Identify which cell holds the provided text, then report its (x, y) central coordinate. 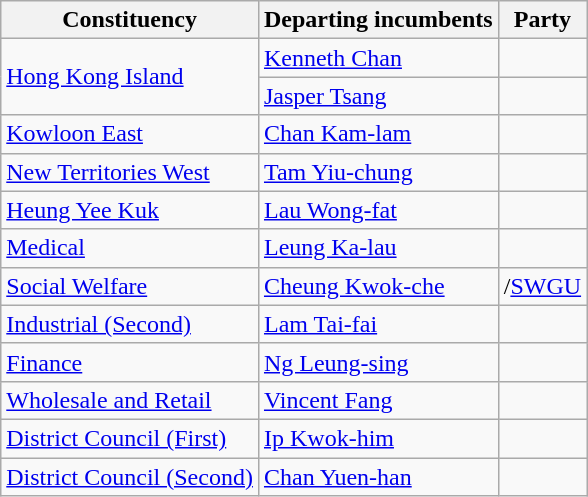
Jasper Tsang (378, 96)
Tam Yiu-chung (378, 172)
Vincent Fang (378, 400)
District Council (First) (130, 438)
Industrial (Second) (130, 324)
Leung Ka-lau (378, 248)
Lam Tai-fai (378, 324)
Party (542, 20)
Heung Yee Kuk (130, 210)
Departing incumbents (378, 20)
Kowloon East (130, 134)
Hong Kong Island (130, 77)
Lau Wong-fat (378, 210)
Social Welfare (130, 286)
/SWGU (542, 286)
Chan Kam-lam (378, 134)
Finance (130, 362)
Cheung Kwok-che (378, 286)
Chan Yuen-han (378, 477)
New Territories West (130, 172)
Kenneth Chan (378, 58)
Constituency (130, 20)
District Council (Second) (130, 477)
Wholesale and Retail (130, 400)
Ng Leung-sing (378, 362)
Ip Kwok-him (378, 438)
Medical (130, 248)
